Search for the cell housing the specified text and yield its [X, Y] center coordinate. 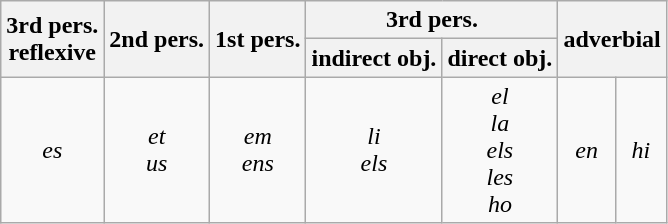
3rd pers. [432, 20]
el la els les ho [500, 150]
2nd pers. [157, 39]
hi [640, 150]
li els [374, 150]
direct obj. [500, 58]
em ens [258, 150]
et us [157, 150]
en [587, 150]
adverbial [612, 39]
es [52, 150]
indirect obj. [374, 58]
3rd pers. reflexive [52, 39]
1st pers. [258, 39]
